Output the [X, Y] coordinate of the center of the cell containing the given text.  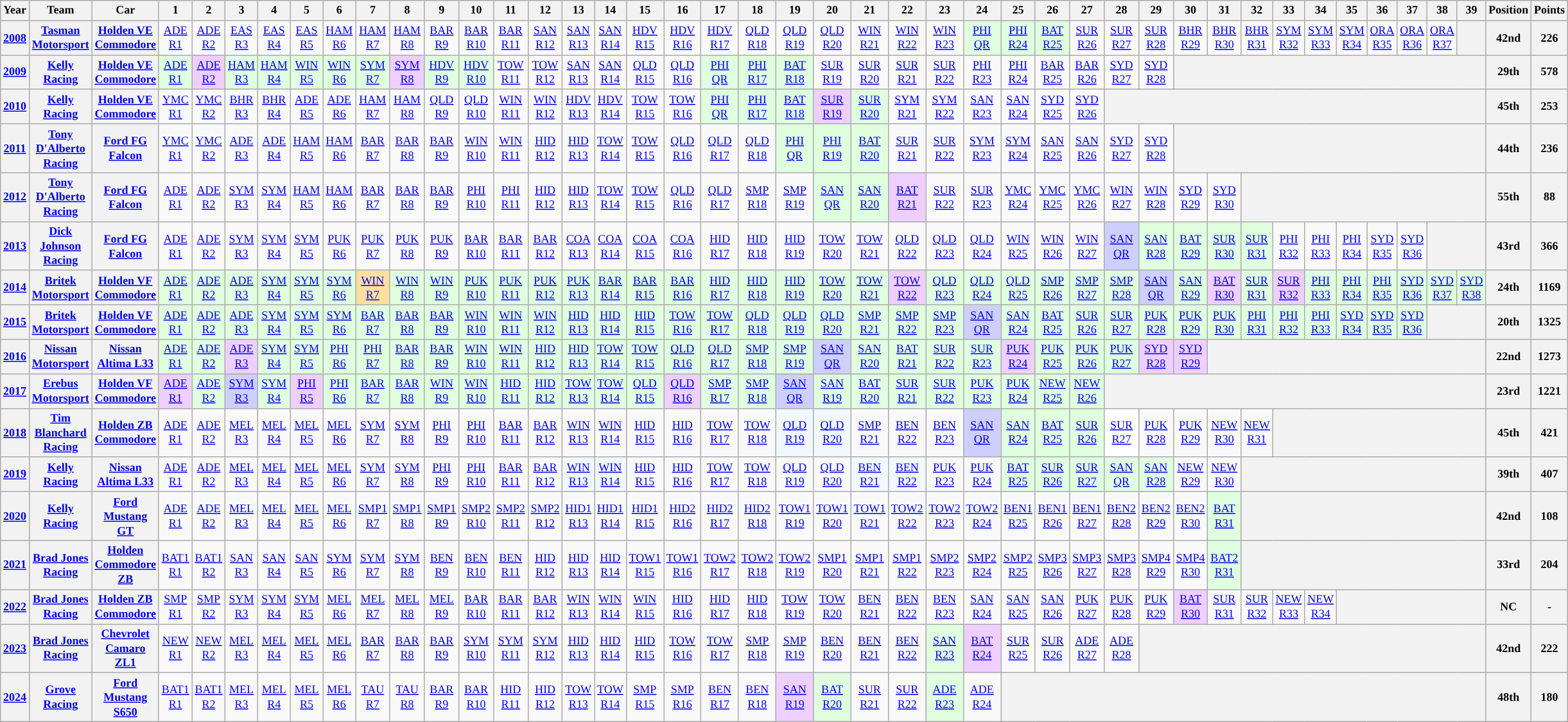
5 [307, 10]
PUKR7 [373, 246]
COAR13 [579, 246]
BENR17 [720, 697]
TOW1R15 [645, 565]
PUKR9 [442, 246]
NC [1509, 606]
25 [1018, 10]
PUKR25 [1052, 357]
4 [274, 10]
SURR25 [1018, 648]
BATR31 [1224, 516]
39 [1472, 10]
2010 [15, 107]
421 [1550, 433]
ADER4 [274, 148]
BARR15 [645, 288]
Team [60, 10]
1221 [1550, 391]
17 [720, 10]
SYDR34 [1352, 322]
Ford Mustang S650 [125, 697]
Nissan Motorsport [60, 357]
29th [1509, 73]
SMPR28 [1122, 288]
MELR7 [373, 606]
PUKR11 [510, 288]
2011 [15, 148]
TAUR7 [373, 697]
NEWR29 [1190, 474]
204 [1550, 565]
253 [1550, 107]
BEN1R26 [1052, 516]
SANR29 [1190, 288]
27 [1087, 10]
Position [1509, 10]
SMPR17 [720, 391]
16 [683, 10]
Car [125, 10]
29 [1156, 10]
TOWR22 [907, 288]
SYMR11 [510, 648]
6 [339, 10]
TOWR12 [545, 73]
43rd [1509, 246]
WINR22 [907, 38]
2024 [15, 697]
NEWR33 [1289, 606]
WINR25 [1018, 246]
YMCR24 [1018, 197]
ADER28 [1122, 648]
Chevrolet Camaro ZL1 [125, 648]
HAMR3 [241, 73]
1 [175, 10]
QLDR22 [907, 246]
SMP2R23 [945, 565]
TOW1R21 [869, 516]
Dick Johnson Racing [60, 246]
23 [945, 10]
44th [1509, 148]
SANR5 [307, 565]
28 [1122, 10]
YMCR26 [1087, 197]
SYDR30 [1224, 197]
BEN2R30 [1190, 516]
SYDR37 [1442, 288]
HDVR16 [683, 38]
31 [1224, 10]
SYMR12 [545, 648]
BENR9 [442, 565]
HID2R17 [720, 516]
2 [209, 10]
TOW1R19 [795, 516]
BEN2R29 [1156, 516]
SMP1R9 [442, 516]
SMPR1 [175, 606]
32 [1257, 10]
BHRR4 [274, 107]
PHIR31 [1257, 322]
TAUR8 [407, 697]
HID1R15 [645, 516]
EASR5 [307, 38]
HDVR14 [611, 107]
24th [1509, 288]
HID1R14 [611, 516]
ADER5 [307, 107]
11 [510, 10]
578 [1550, 73]
SMPR15 [645, 697]
ADER27 [1087, 648]
SYMR10 [476, 648]
HDVR9 [442, 73]
TOW2R22 [907, 516]
COAR16 [683, 246]
19 [795, 10]
14 [611, 10]
BARR26 [1087, 73]
SMP4R30 [1190, 565]
2013 [15, 246]
SMPR16 [683, 697]
SMP3R26 [1052, 565]
WINR28 [1156, 197]
BATR24 [982, 648]
2023 [15, 648]
BARR25 [1052, 73]
SMP2R24 [982, 565]
BEN1R25 [1018, 516]
226 [1550, 38]
SYMR21 [907, 107]
22nd [1509, 357]
SMPR26 [1052, 288]
WINR5 [307, 73]
BHRR31 [1257, 38]
BENR11 [510, 565]
26 [1052, 10]
TOW2R19 [795, 565]
35 [1352, 10]
HDVR17 [720, 38]
HID2R16 [683, 516]
8 [407, 10]
9 [442, 10]
20 [832, 10]
PHIR7 [373, 357]
SYDR38 [1472, 288]
22 [907, 10]
366 [1550, 246]
88 [1550, 197]
PHIR11 [510, 197]
COAR15 [645, 246]
TOW1R16 [683, 565]
EASR3 [241, 38]
PUKR6 [339, 246]
2020 [15, 516]
WINR23 [945, 38]
HDVR15 [645, 38]
SYMR34 [1352, 38]
SYMR24 [1018, 148]
SANR12 [545, 38]
HDVR13 [579, 107]
Tasman Motorsport [60, 38]
SMP1R20 [832, 565]
PUKR30 [1224, 322]
NEWR1 [175, 648]
15 [645, 10]
36 [1382, 10]
BARR14 [611, 288]
PHIR23 [982, 73]
20th [1509, 322]
SMP2R25 [1018, 565]
Grove Racing [60, 697]
ADER23 [945, 697]
37 [1413, 10]
ADER24 [982, 697]
1169 [1550, 288]
Year [15, 10]
SMPR27 [1087, 288]
SMP2R12 [545, 516]
SMPR22 [907, 322]
TOW2R23 [945, 516]
BARR16 [683, 288]
SMP3R27 [1087, 565]
39th [1509, 474]
PHIR5 [307, 391]
23rd [1509, 391]
2017 [15, 391]
- [1550, 606]
13 [579, 10]
SMP4R29 [1156, 565]
HID2R18 [757, 516]
BENR18 [757, 697]
21 [869, 10]
NEWR25 [1052, 391]
PUKR10 [476, 288]
TOWR11 [510, 73]
2014 [15, 288]
HID1R13 [579, 516]
SMP1R7 [373, 516]
38 [1442, 10]
2018 [15, 433]
TOWR19 [795, 606]
EASR4 [274, 38]
BHRR29 [1190, 38]
SMPR2 [209, 606]
1273 [1550, 357]
BEN2R28 [1122, 516]
7 [373, 10]
COAR14 [611, 246]
SMP3R28 [1122, 565]
SMP2R10 [476, 516]
PUKR12 [545, 288]
18 [757, 10]
WINR26 [1052, 246]
24 [982, 10]
34 [1321, 10]
SYDR26 [1087, 107]
2021 [15, 565]
48th [1509, 697]
WINR7 [373, 288]
PUKR26 [1087, 357]
QLDR25 [1018, 288]
TOW2R17 [720, 565]
WINR6 [339, 73]
108 [1550, 516]
1325 [1550, 322]
SANR4 [274, 565]
236 [1550, 148]
PHIR19 [832, 148]
SMP1R8 [407, 516]
Erebus Motorsport [60, 391]
12 [545, 10]
2022 [15, 606]
PUKR8 [407, 246]
Ford Mustang GT [125, 516]
SMPR23 [945, 322]
55th [1509, 197]
30 [1190, 10]
SYMR22 [945, 107]
BAT2R31 [1224, 565]
HAMR4 [274, 73]
10 [476, 10]
SANR3 [241, 565]
ORAR35 [1382, 38]
2012 [15, 197]
BEN1R27 [1087, 516]
NEWR26 [1087, 391]
SYMR23 [982, 148]
HDVR10 [476, 73]
WINR21 [869, 38]
33rd [1509, 565]
SYMR32 [1289, 38]
NEWR2 [209, 648]
2009 [15, 73]
NEWR31 [1257, 433]
407 [1550, 474]
2008 [15, 38]
SMP2R11 [510, 516]
Tim Blanchard Racing [60, 433]
SMP1R21 [869, 565]
222 [1550, 648]
SURR30 [1224, 246]
33 [1289, 10]
PHIR35 [1382, 288]
BATR29 [1190, 246]
NEWR34 [1321, 606]
WINR8 [407, 288]
MELR8 [407, 606]
ORAR37 [1442, 38]
BHRR30 [1224, 38]
MELR9 [442, 606]
BHRR3 [241, 107]
BENR20 [832, 648]
QLDR9 [442, 107]
Holden Commodore ZB [125, 565]
Points [1550, 10]
3 [241, 10]
PUKR13 [579, 288]
SYDR25 [1052, 107]
TOW2R18 [757, 565]
2016 [15, 357]
2019 [15, 474]
BENR10 [476, 565]
YMCR25 [1052, 197]
QLDR10 [476, 107]
WINR15 [645, 606]
SURR28 [1156, 38]
TOW1R20 [832, 516]
ADER6 [339, 107]
SMP1R22 [907, 565]
180 [1550, 697]
ORAR36 [1413, 38]
2015 [15, 322]
SYMR33 [1321, 38]
TOW2R24 [982, 516]
